Return the [X, Y] coordinate for the center point of the cell that contains the specified text.  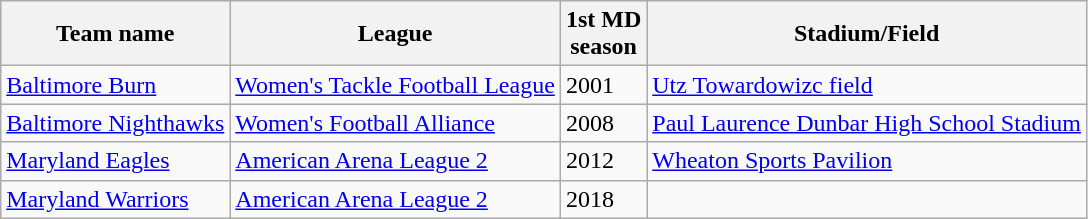
Women's Football Alliance [396, 123]
Maryland Eagles [116, 161]
Women's Tackle Football League [396, 85]
Wheaton Sports Pavilion [867, 161]
Paul Laurence Dunbar High School Stadium [867, 123]
1st MD season [603, 34]
2001 [603, 85]
2018 [603, 199]
Stadium/Field [867, 34]
Maryland Warriors [116, 199]
Team name [116, 34]
Utz Towardowizc field [867, 85]
2008 [603, 123]
2012 [603, 161]
Baltimore Burn [116, 85]
Baltimore Nighthawks [116, 123]
League [396, 34]
